Determine the (x, y) coordinate at the center of the cell enclosing the given text.  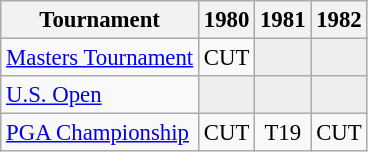
1980 (227, 20)
U.S. Open (100, 95)
Tournament (100, 20)
PGA Championship (100, 133)
1982 (339, 20)
1981 (283, 20)
T19 (283, 133)
Masters Tournament (100, 58)
